Identify which cell holds the provided text, then report its (x, y) central coordinate. 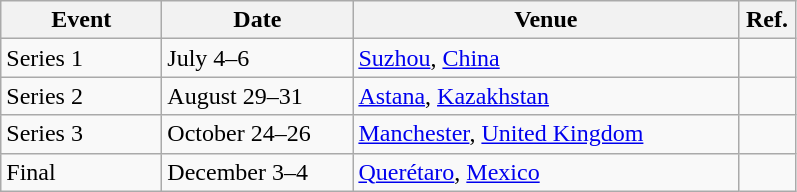
Venue (546, 20)
Final (82, 172)
October 24–26 (258, 134)
August 29–31 (258, 96)
Querétaro, Mexico (546, 172)
Ref. (767, 20)
Series 3 (82, 134)
Suzhou, China (546, 58)
Series 1 (82, 58)
Date (258, 20)
Event (82, 20)
Astana, Kazakhstan (546, 96)
July 4–6 (258, 58)
December 3–4 (258, 172)
Manchester, United Kingdom (546, 134)
Series 2 (82, 96)
